Return the (X, Y) coordinate for the center point of the cell that contains the specified text.  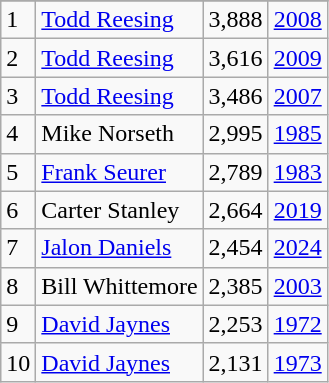
2 (18, 58)
5 (18, 172)
2,664 (236, 210)
Carter Stanley (120, 210)
3,616 (236, 58)
2,789 (236, 172)
2,131 (236, 362)
8 (18, 286)
4 (18, 134)
2024 (298, 248)
6 (18, 210)
9 (18, 324)
2007 (298, 96)
2003 (298, 286)
Jalon Daniels (120, 248)
2,454 (236, 248)
1973 (298, 362)
7 (18, 248)
1985 (298, 134)
2,253 (236, 324)
2008 (298, 20)
2019 (298, 210)
2,995 (236, 134)
1972 (298, 324)
2,385 (236, 286)
10 (18, 362)
3 (18, 96)
Bill Whittemore (120, 286)
Frank Seurer (120, 172)
1983 (298, 172)
3,888 (236, 20)
Mike Norseth (120, 134)
2009 (298, 58)
3,486 (236, 96)
1 (18, 20)
